Search for the cell housing the specified text and yield its [x, y] center coordinate. 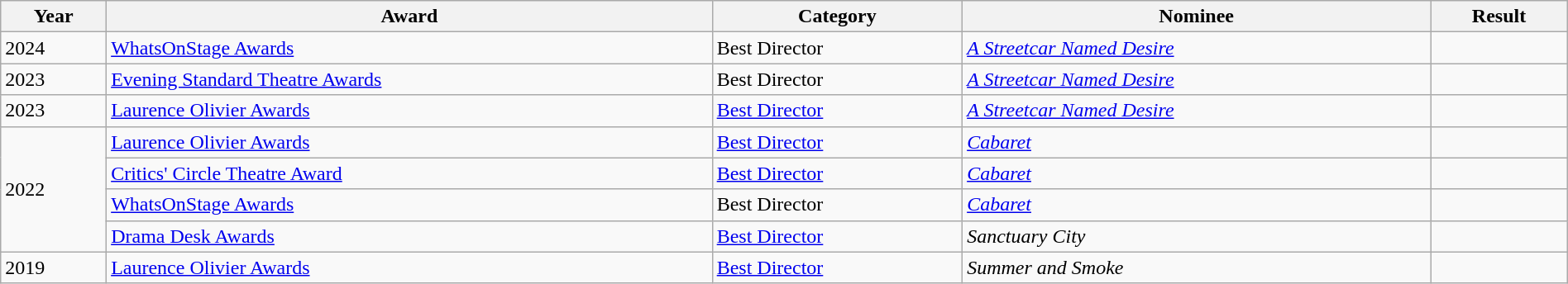
Award [410, 17]
Category [837, 17]
Critics' Circle Theatre Award [410, 173]
Nominee [1197, 17]
2024 [54, 48]
Evening Standard Theatre Awards [410, 79]
Sanctuary City [1197, 236]
Drama Desk Awards [410, 236]
Summer and Smoke [1197, 267]
2022 [54, 189]
Result [1499, 17]
Year [54, 17]
2019 [54, 267]
